Return [x, y] of the center of cell containing provided text 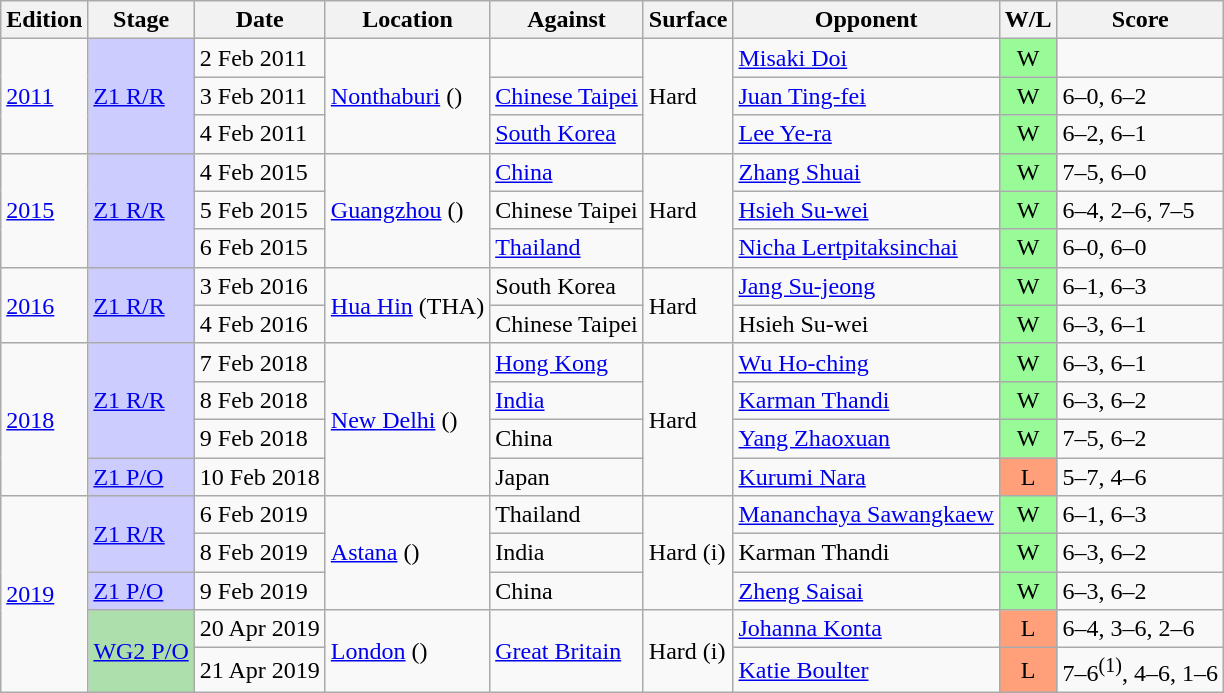
6–4, 2–6, 7–5 [1140, 210]
Katie Boulter [866, 670]
2019 [44, 594]
Hong Kong [567, 362]
New Delhi () [407, 419]
6–2, 6–1 [1140, 134]
6–4, 3–6, 2–6 [1140, 629]
Date [260, 20]
Kurumi Nara [866, 477]
5 Feb 2015 [260, 210]
8 Feb 2018 [260, 400]
21 Apr 2019 [260, 670]
Score [1140, 20]
Mananchaya Sawangkaew [866, 515]
Astana () [407, 553]
2016 [44, 305]
4 Feb 2011 [260, 134]
Location [407, 20]
2015 [44, 210]
W/L [1028, 20]
3 Feb 2016 [260, 286]
Hua Hin (THA) [407, 305]
Japan [567, 477]
2 Feb 2011 [260, 58]
9 Feb 2018 [260, 438]
London () [407, 652]
Johanna Konta [866, 629]
6–0, 6–2 [1140, 96]
20 Apr 2019 [260, 629]
Edition [44, 20]
Against [567, 20]
Yang Zhaoxuan [866, 438]
7–5, 6–0 [1140, 172]
Zheng Saisai [866, 591]
8 Feb 2019 [260, 553]
Stage [141, 20]
Opponent [866, 20]
Wu Ho-ching [866, 362]
6–0, 6–0 [1140, 248]
2018 [44, 419]
Zhang Shuai [866, 172]
6 Feb 2015 [260, 248]
4 Feb 2016 [260, 324]
5–7, 4–6 [1140, 477]
Guangzhou () [407, 210]
Great Britain [567, 652]
10 Feb 2018 [260, 477]
Nicha Lertpitaksinchai [866, 248]
3 Feb 2011 [260, 96]
6 Feb 2019 [260, 515]
9 Feb 2019 [260, 591]
WG2 P/O [141, 652]
4 Feb 2015 [260, 172]
Nonthaburi () [407, 96]
2011 [44, 96]
7–6(1), 4–6, 1–6 [1140, 670]
7 Feb 2018 [260, 362]
Surface [688, 20]
Jang Su-jeong [866, 286]
Lee Ye-ra [866, 134]
7–5, 6–2 [1140, 438]
Juan Ting-fei [866, 96]
Misaki Doi [866, 58]
